Extract the [X, Y] coordinate from the center of the cell holding the provided text.  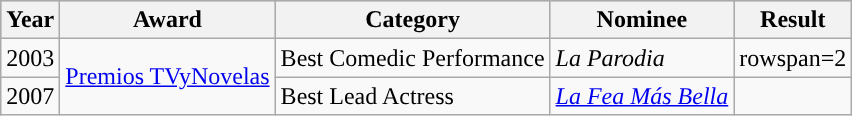
rowspan=2 [793, 58]
La Parodia [642, 58]
2003 [30, 58]
Best Comedic Performance [412, 58]
La Fea Más Bella [642, 96]
Award [168, 20]
2007 [30, 96]
Year [30, 20]
Best Lead Actress [412, 96]
Category [412, 20]
Nominee [642, 20]
Premios TVyNovelas [168, 77]
Result [793, 20]
